Locate the cell with the specified text and output its [X, Y] center coordinate. 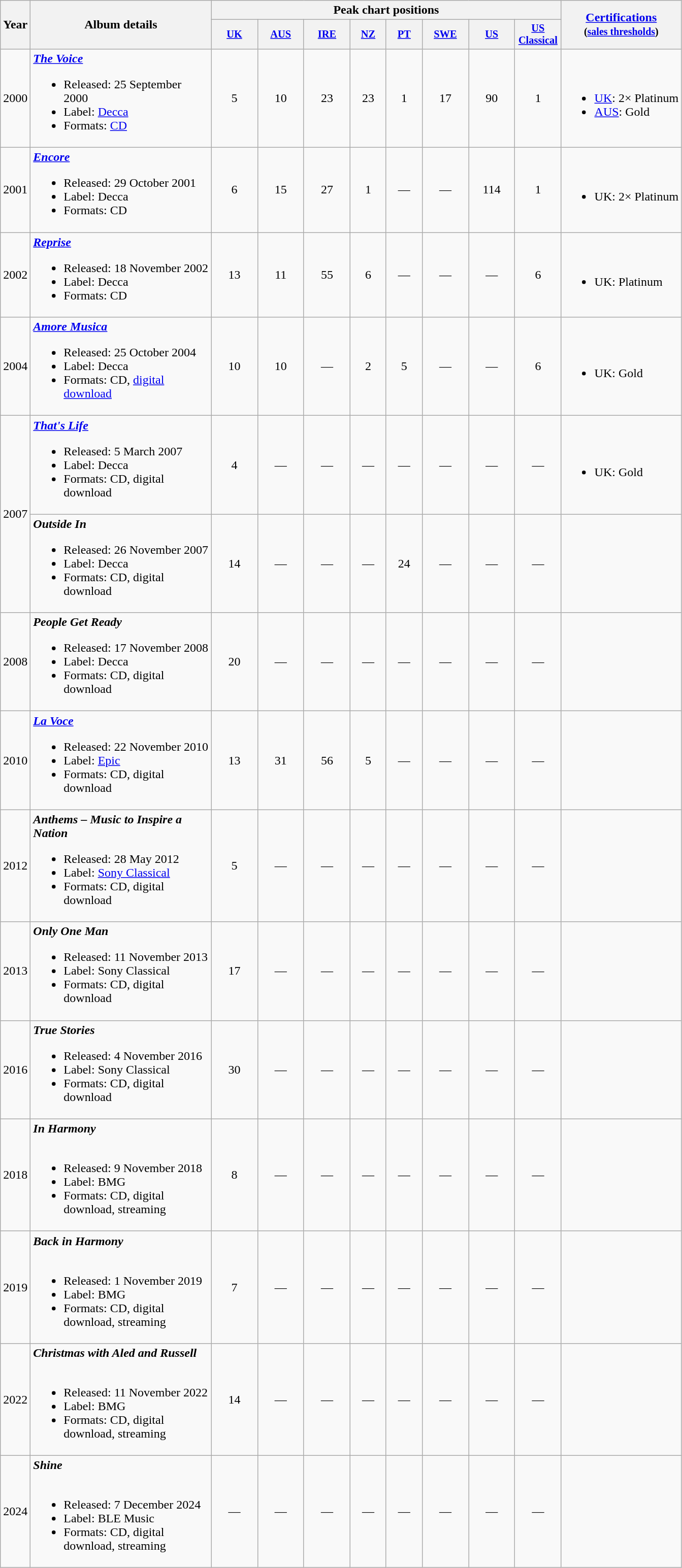
Album details [121, 25]
True StoriesReleased: 4 November 2016Label: Sony ClassicalFormats: CD, digital download [121, 1070]
SWE [445, 35]
31 [280, 760]
30 [235, 1070]
2010 [15, 760]
24 [404, 563]
Anthems – Music to Inspire a NationReleased: 28 May 2012Label: Sony ClassicalFormats: CD, digital download [121, 866]
La VoceReleased: 22 November 2010Label: EpicFormats: CD, digital download [121, 760]
Christmas with Aled and RussellReleased: 11 November 2022Label: BMGFormats: CD, digital download, streaming [121, 1399]
7 [235, 1287]
2012 [15, 866]
2013 [15, 971]
Back in HarmonyReleased: 1 November 2019Label: BMGFormats: CD, digital download, streaming [121, 1287]
AUS [280, 35]
2000 [15, 98]
2002 [15, 275]
2024 [15, 1512]
PT [404, 35]
Peak chart positions [386, 10]
IRE [327, 35]
EncoreReleased: 29 October 2001Label: DeccaFormats: CD [121, 190]
11 [280, 275]
UK: 2× Platinum [622, 190]
Amore MusicaReleased: 25 October 2004Label: DeccaFormats: CD, digital download [121, 366]
2022 [15, 1399]
56 [327, 760]
Only One ManReleased: 11 November 2013Label: Sony ClassicalFormats: CD, digital download [121, 971]
ShineReleased: 7 December 2024Label: BLE MusicFormats: CD, digital download, streaming [121, 1512]
In HarmonyReleased: 9 November 2018Label: BMGFormats: CD, digital download, streaming [121, 1175]
90 [492, 98]
US Classical [538, 35]
2019 [15, 1287]
55 [327, 275]
2018 [15, 1175]
US [492, 35]
UK: Platinum [622, 275]
20 [235, 662]
2008 [15, 662]
27 [327, 190]
4 [235, 465]
2001 [15, 190]
2016 [15, 1070]
RepriseReleased: 18 November 2002Label: DeccaFormats: CD [121, 275]
8 [235, 1175]
2 [369, 366]
That's LifeReleased: 5 March 2007Label: DeccaFormats: CD, digital download [121, 465]
2004 [15, 366]
Outside InReleased: 26 November 2007Label: DeccaFormats: CD, digital download [121, 563]
The VoiceReleased: 25 September 2000Label: DeccaFormats: CD [121, 98]
NZ [369, 35]
114 [492, 190]
Year [15, 25]
2007 [15, 514]
15 [280, 190]
UK: 2× PlatinumAUS: Gold [622, 98]
UK [235, 35]
Certifications(sales thresholds) [622, 25]
People Get ReadyReleased: 17 November 2008Label: DeccaFormats: CD, digital download [121, 662]
